Extract the [X, Y] coordinate from the center of the cell holding the provided text.  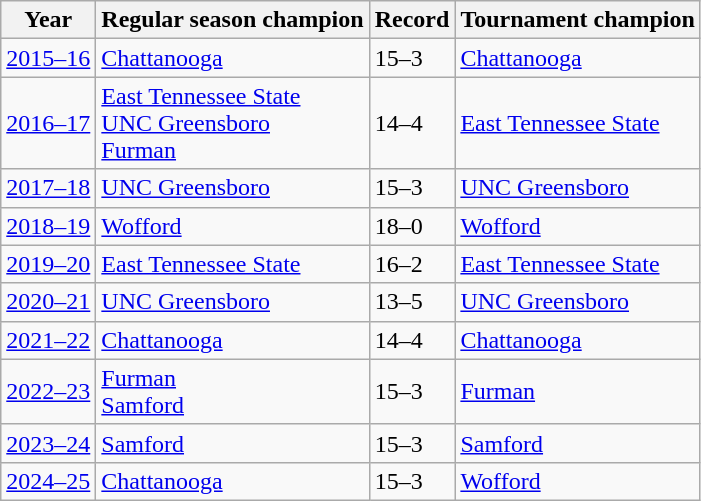
2021–22 [48, 340]
Tournament champion [578, 20]
Year [48, 20]
East Tennessee StateUNC GreensboroFurman [232, 123]
2016–17 [48, 123]
Furman [578, 392]
2024–25 [48, 481]
2015–16 [48, 58]
13–5 [412, 302]
16–2 [412, 264]
2019–20 [48, 264]
2023–24 [48, 443]
2017–18 [48, 188]
18–0 [412, 226]
Record [412, 20]
Regular season champion [232, 20]
2020–21 [48, 302]
FurmanSamford [232, 392]
2022–23 [48, 392]
2018–19 [48, 226]
